Determine the [X, Y] coordinate at the center of the cell enclosing the given text.  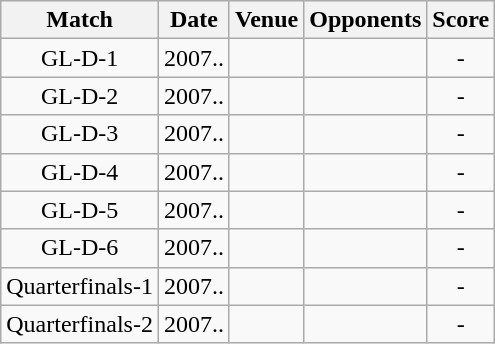
GL-D-5 [80, 210]
Opponents [366, 20]
Date [194, 20]
Match [80, 20]
Quarterfinals-2 [80, 324]
Venue [266, 20]
GL-D-1 [80, 58]
GL-D-4 [80, 172]
GL-D-3 [80, 134]
Quarterfinals-1 [80, 286]
Score [461, 20]
GL-D-6 [80, 248]
GL-D-2 [80, 96]
